Find where the given text appears and provide that cell's center as (X, Y) coordinate. 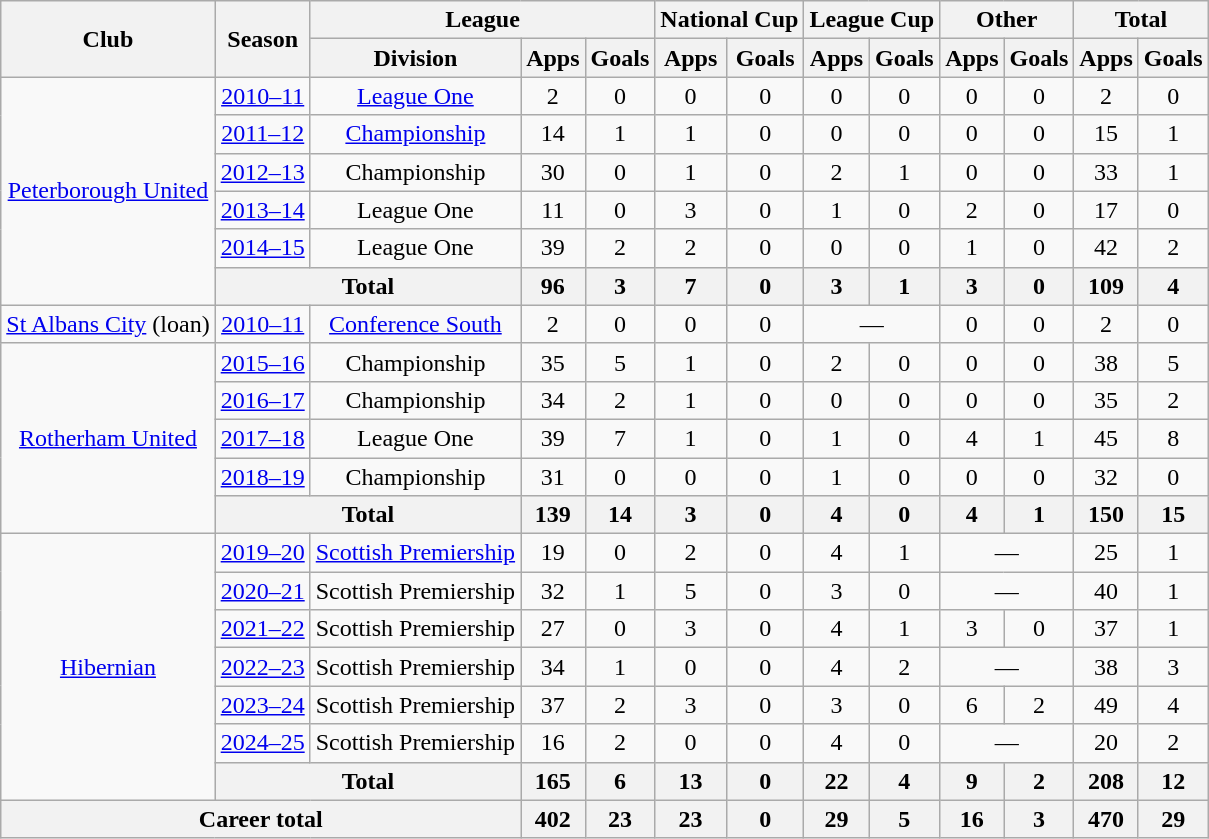
30 (553, 172)
Rotherham United (108, 438)
49 (1106, 705)
Peterborough United (108, 191)
33 (1106, 172)
2019–20 (262, 553)
Other (1007, 20)
17 (1106, 210)
2016–17 (262, 400)
96 (553, 286)
109 (1106, 286)
150 (1106, 515)
2021–22 (262, 629)
2022–23 (262, 667)
2018–19 (262, 477)
2014–15 (262, 248)
139 (553, 515)
2017–18 (262, 438)
165 (553, 781)
12 (1173, 781)
2015–16 (262, 362)
Conference South (415, 324)
25 (1106, 553)
470 (1106, 819)
2020–21 (262, 591)
20 (1106, 743)
Club (108, 39)
11 (553, 210)
402 (553, 819)
40 (1106, 591)
2012–13 (262, 172)
Career total (261, 819)
League (482, 20)
208 (1106, 781)
St Albans City (loan) (108, 324)
2011–12 (262, 134)
27 (553, 629)
22 (836, 781)
45 (1106, 438)
Division (415, 58)
Hibernian (108, 667)
19 (553, 553)
2013–14 (262, 210)
2024–25 (262, 743)
13 (691, 781)
League Cup (872, 20)
9 (972, 781)
2023–24 (262, 705)
Season (262, 39)
42 (1106, 248)
31 (553, 477)
8 (1173, 438)
National Cup (730, 20)
